Provide the [x, y] coordinate of the cell's center where the given text is located.  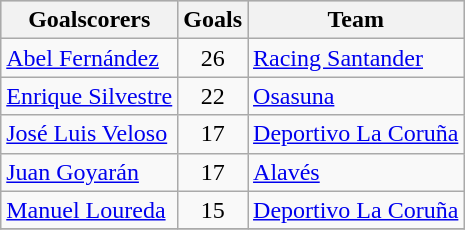
Alavés [356, 172]
Enrique Silvestre [90, 96]
Goals [213, 20]
22 [213, 96]
15 [213, 210]
Abel Fernández [90, 58]
Racing Santander [356, 58]
Osasuna [356, 96]
26 [213, 58]
Goalscorers [90, 20]
Team [356, 20]
José Luis Veloso [90, 134]
Manuel Loureda [90, 210]
Juan Goyarán [90, 172]
